Provide the (x, y) coordinate of the cell's center where the given text is located.  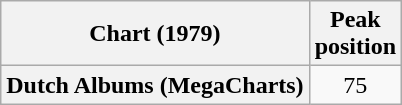
Peakposition (355, 34)
75 (355, 85)
Dutch Albums (MegaCharts) (155, 85)
Chart (1979) (155, 34)
